Provide the (x, y) coordinate of the cell's center where the given text is located.  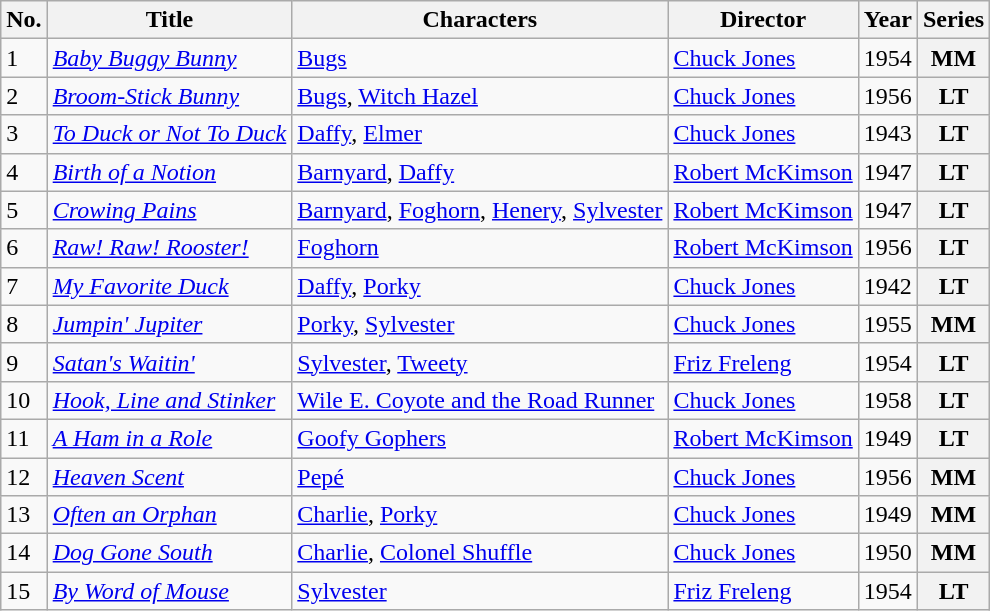
Sylvester (480, 591)
14 (24, 553)
10 (24, 400)
Daffy, Porky (480, 286)
Series (953, 20)
1958 (888, 400)
5 (24, 210)
Bugs (480, 58)
A Ham in a Role (170, 438)
Daffy, Elmer (480, 134)
Barnyard, Daffy (480, 172)
2 (24, 96)
9 (24, 362)
Year (888, 20)
Hook, Line and Stinker (170, 400)
6 (24, 248)
Baby Buggy Bunny (170, 58)
Porky, Sylvester (480, 324)
By Word of Mouse (170, 591)
Charlie, Porky (480, 515)
No. (24, 20)
4 (24, 172)
12 (24, 477)
Crowing Pains (170, 210)
Often an Orphan (170, 515)
13 (24, 515)
Heaven Scent (170, 477)
1955 (888, 324)
Birth of a Notion (170, 172)
Barnyard, Foghorn, Henery, Sylvester (480, 210)
8 (24, 324)
15 (24, 591)
Raw! Raw! Rooster! (170, 248)
3 (24, 134)
Jumpin' Jupiter (170, 324)
1950 (888, 553)
Wile E. Coyote and the Road Runner (480, 400)
Dog Gone South (170, 553)
1 (24, 58)
Pepé (480, 477)
11 (24, 438)
Title (170, 20)
7 (24, 286)
Satan's Waitin' (170, 362)
Sylvester, Tweety (480, 362)
Foghorn (480, 248)
Charlie, Colonel Shuffle (480, 553)
1943 (888, 134)
My Favorite Duck (170, 286)
Director (763, 20)
1942 (888, 286)
Characters (480, 20)
Bugs, Witch Hazel (480, 96)
To Duck or Not To Duck (170, 134)
Goofy Gophers (480, 438)
Broom-Stick Bunny (170, 96)
